Extract the (X, Y) coordinate from the center of the cell holding the provided text.  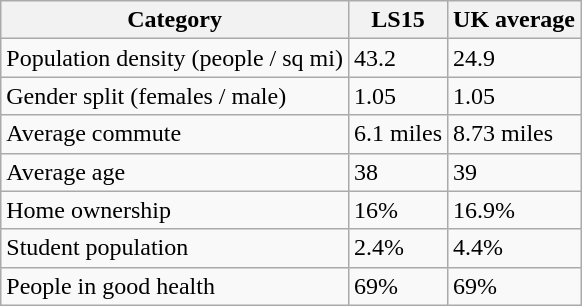
People in good health (175, 286)
Population density (people / sq mi) (175, 58)
8.73 miles (514, 134)
6.1 miles (398, 134)
Average commute (175, 134)
Category (175, 20)
UK average (514, 20)
24.9 (514, 58)
4.4% (514, 248)
LS15 (398, 20)
Gender split (females / male) (175, 96)
16% (398, 210)
16.9% (514, 210)
39 (514, 172)
Average age (175, 172)
2.4% (398, 248)
43.2 (398, 58)
Student population (175, 248)
Home ownership (175, 210)
38 (398, 172)
